Identify which cell holds the provided text, then report its (X, Y) central coordinate. 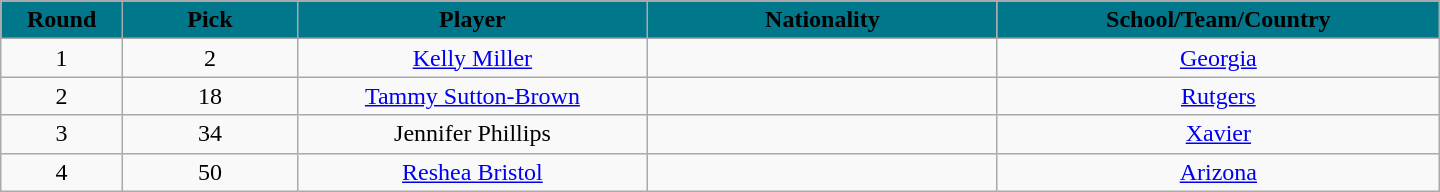
34 (210, 134)
Rutgers (1218, 96)
Pick (210, 20)
Kelly Miller (472, 58)
Player (472, 20)
Reshea Bristol (472, 172)
Tammy Sutton-Brown (472, 96)
Arizona (1218, 172)
4 (62, 172)
School/Team/Country (1218, 20)
3 (62, 134)
Jennifer Phillips (472, 134)
Round (62, 20)
Georgia (1218, 58)
50 (210, 172)
Nationality (822, 20)
Xavier (1218, 134)
1 (62, 58)
18 (210, 96)
